Extract the [X, Y] coordinate from the center of the cell holding the provided text.  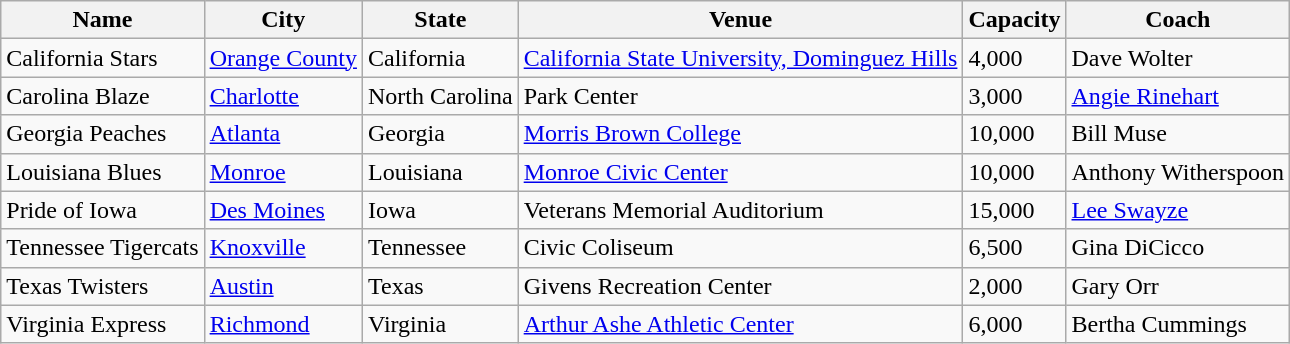
Tennessee Tigercats [102, 248]
Georgia Peaches [102, 134]
Carolina Blaze [102, 96]
Pride of Iowa [102, 210]
Venue [740, 20]
Park Center [740, 96]
15,000 [1014, 210]
Texas [440, 286]
Tennessee [440, 248]
Angie Rinehart [1178, 96]
Givens Recreation Center [740, 286]
State [440, 20]
California [440, 58]
Name [102, 20]
Anthony Witherspoon [1178, 172]
4,000 [1014, 58]
2,000 [1014, 286]
Iowa [440, 210]
California State University, Dominguez Hills [740, 58]
Charlotte [283, 96]
Monroe [283, 172]
Georgia [440, 134]
3,000 [1014, 96]
Louisiana Blues [102, 172]
Virginia Express [102, 324]
Louisiana [440, 172]
Civic Coliseum [740, 248]
Arthur Ashe Athletic Center [740, 324]
Veterans Memorial Auditorium [740, 210]
Orange County [283, 58]
Morris Brown College [740, 134]
6,000 [1014, 324]
Dave Wolter [1178, 58]
Capacity [1014, 20]
Knoxville [283, 248]
Austin [283, 286]
Gina DiCicco [1178, 248]
Des Moines [283, 210]
Coach [1178, 20]
Atlanta [283, 134]
Gary Orr [1178, 286]
California Stars [102, 58]
Bill Muse [1178, 134]
North Carolina [440, 96]
6,500 [1014, 248]
Lee Swayze [1178, 210]
Texas Twisters [102, 286]
Bertha Cummings [1178, 324]
Virginia [440, 324]
Monroe Civic Center [740, 172]
Richmond [283, 324]
City [283, 20]
